Determine the (X, Y) coordinate at the center of the cell enclosing the given text.  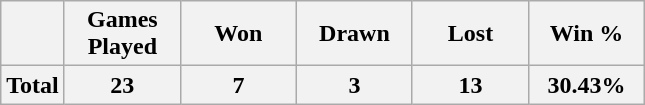
Lost (470, 34)
23 (122, 85)
Drawn (354, 34)
Won (238, 34)
7 (238, 85)
30.43% (587, 85)
Win % (587, 34)
13 (470, 85)
Games Played (122, 34)
3 (354, 85)
Total (33, 85)
